Capture the cell that displays the provided text and extract its (x, y) central coordinate. 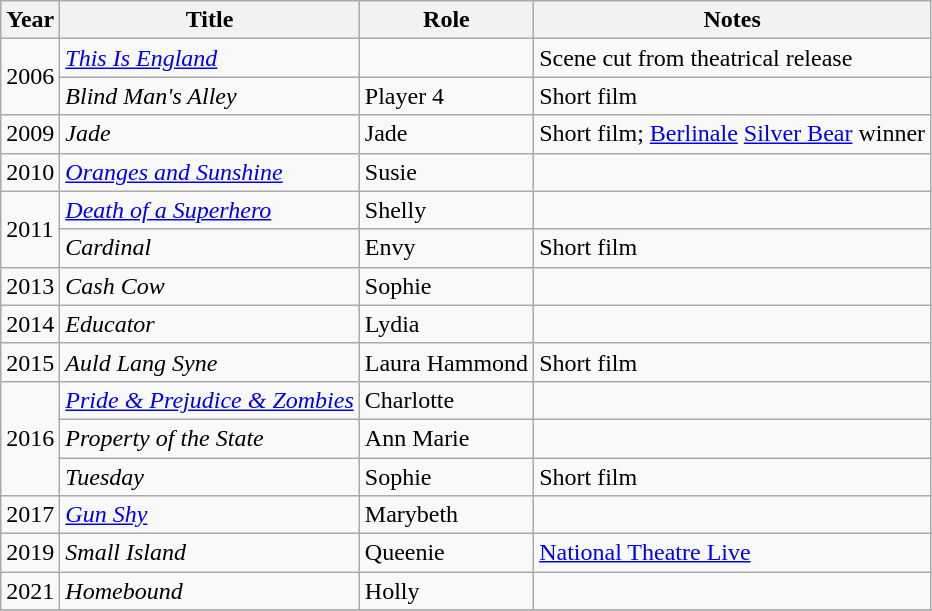
Scene cut from theatrical release (732, 58)
This Is England (210, 58)
Marybeth (446, 515)
Ann Marie (446, 438)
Shelly (446, 210)
2019 (30, 553)
Death of a Superhero (210, 210)
2014 (30, 324)
National Theatre Live (732, 553)
Oranges and Sunshine (210, 172)
Blind Man's Alley (210, 96)
2017 (30, 515)
2011 (30, 229)
2010 (30, 172)
Lydia (446, 324)
2009 (30, 134)
Player 4 (446, 96)
Auld Lang Syne (210, 362)
2006 (30, 77)
2013 (30, 286)
2016 (30, 438)
Queenie (446, 553)
Title (210, 20)
Homebound (210, 591)
Tuesday (210, 477)
Year (30, 20)
Envy (446, 248)
Susie (446, 172)
Laura Hammond (446, 362)
Holly (446, 591)
Educator (210, 324)
Property of the State (210, 438)
Role (446, 20)
Cardinal (210, 248)
Charlotte (446, 400)
Pride & Prejudice & Zombies (210, 400)
Cash Cow (210, 286)
Small Island (210, 553)
2021 (30, 591)
Short film; Berlinale Silver Bear winner (732, 134)
Gun Shy (210, 515)
2015 (30, 362)
Notes (732, 20)
